Find where the given text appears and provide that cell's center as [X, Y] coordinate. 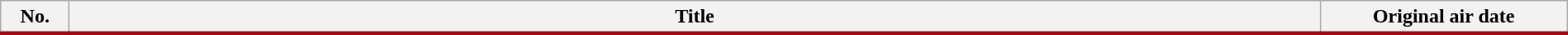
Original air date [1444, 17]
Title [695, 17]
No. [35, 17]
